From the cell containing the given text, extract its center point as [X, Y] coordinate. 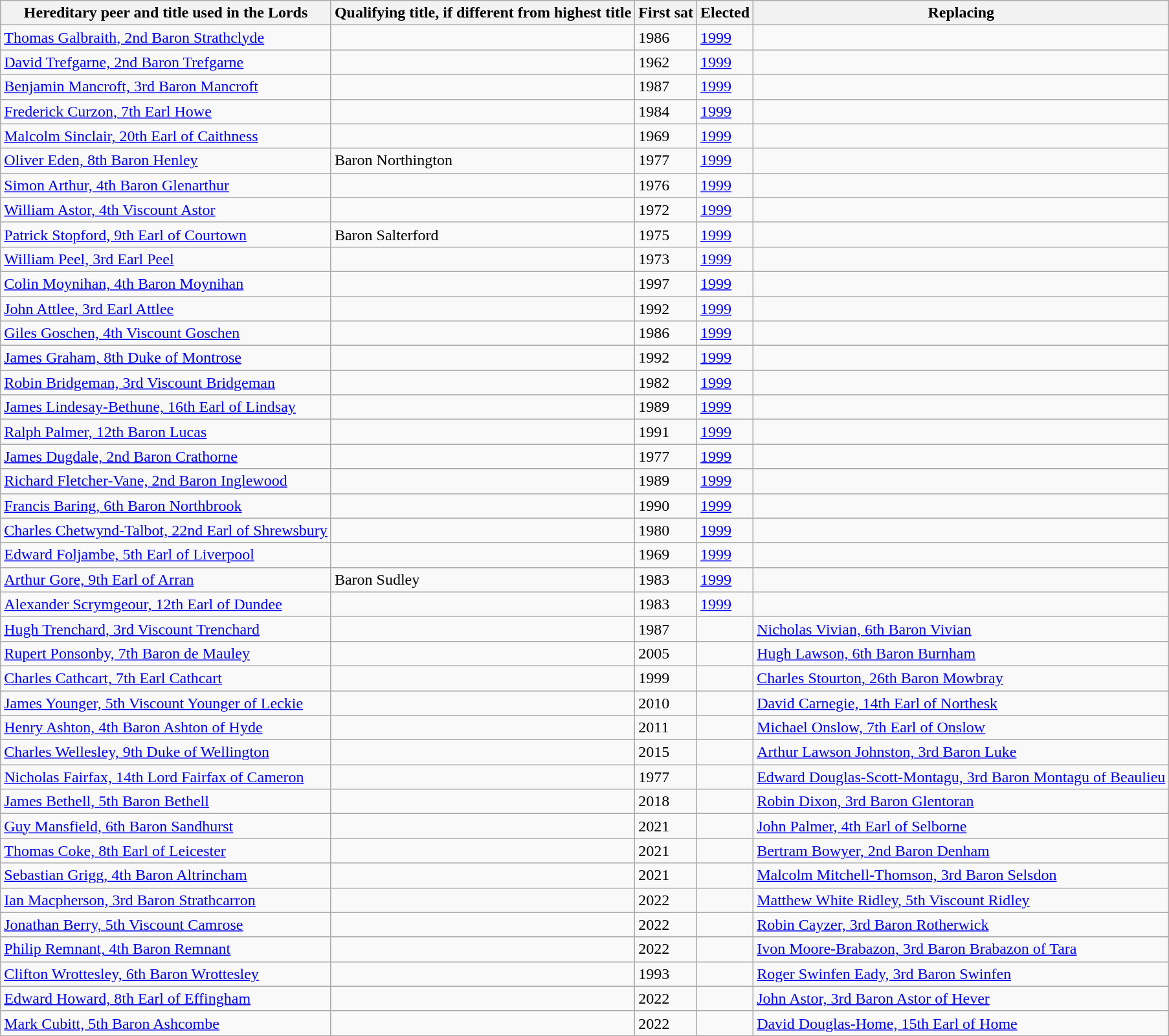
Nicholas Vivian, 6th Baron Vivian [961, 629]
Francis Baring, 6th Baron Northbrook [166, 506]
James Graham, 8th Duke of Montrose [166, 358]
Arthur Lawson Johnston, 3rd Baron Luke [961, 752]
Sebastian Grigg, 4th Baron Altrincham [166, 875]
James Lindesay-Bethune, 16th Earl of Lindsay [166, 407]
Charles Cathcart, 7th Earl Cathcart [166, 678]
Benjamin Mancroft, 3rd Baron Mancroft [166, 87]
2005 [666, 653]
James Younger, 5th Viscount Younger of Leckie [166, 703]
Hugh Lawson, 6th Baron Burnham [961, 653]
David Carnegie, 14th Earl of Northesk [961, 703]
Charles Chetwynd-Talbot, 22nd Earl of Shrewsbury [166, 530]
Simon Arthur, 4th Baron Glenarthur [166, 185]
1972 [666, 210]
Robin Cayzer, 3rd Baron Rotherwick [961, 925]
Robin Dixon, 3rd Baron Glentoran [961, 802]
Qualifying title, if different from highest title [483, 13]
Charles Stourton, 26th Baron Mowbray [961, 678]
Richard Fletcher-Vane, 2nd Baron Inglewood [166, 481]
2015 [666, 752]
1991 [666, 432]
John Palmer, 4th Earl of Selborne [961, 826]
Alexander Scrymgeour, 12th Earl of Dundee [166, 604]
James Dugdale, 2nd Baron Crathorne [166, 456]
Philip Remnant, 4th Baron Remnant [166, 949]
Mark Cubitt, 5th Baron Ashcombe [166, 1023]
Bertram Bowyer, 2nd Baron Denham [961, 851]
Colin Moynihan, 4th Baron Moynihan [166, 284]
Hereditary peer and title used in the Lords [166, 13]
Roger Swinfen Eady, 3rd Baron Swinfen [961, 974]
1990 [666, 506]
Ivon Moore-Brabazon, 3rd Baron Brabazon of Tara [961, 949]
Frederick Curzon, 7th Earl Howe [166, 111]
1975 [666, 234]
2011 [666, 728]
1976 [666, 185]
Elected [725, 13]
Thomas Galbraith, 2nd Baron Strathclyde [166, 38]
William Astor, 4th Viscount Astor [166, 210]
First sat [666, 13]
Oliver Eden, 8th Baron Henley [166, 161]
Jonathan Berry, 5th Viscount Camrose [166, 925]
Rupert Ponsonby, 7th Baron de Mauley [166, 653]
John Astor, 3rd Baron Astor of Hever [961, 998]
1993 [666, 974]
Henry Ashton, 4th Baron Ashton of Hyde [166, 728]
Clifton Wrottesley, 6th Baron Wrottesley [166, 974]
Replacing [961, 13]
Giles Goschen, 4th Viscount Goschen [166, 333]
Michael Onslow, 7th Earl of Onslow [961, 728]
1973 [666, 259]
2018 [666, 802]
1982 [666, 383]
Baron Salterford [483, 234]
Malcolm Mitchell-Thomson, 3rd Baron Selsdon [961, 875]
2010 [666, 703]
David Douglas-Home, 15th Earl of Home [961, 1023]
Guy Mansfield, 6th Baron Sandhurst [166, 826]
Matthew White Ridley, 5th Viscount Ridley [961, 900]
1997 [666, 284]
David Trefgarne, 2nd Baron Trefgarne [166, 62]
Edward Howard, 8th Earl of Effingham [166, 998]
William Peel, 3rd Earl Peel [166, 259]
Baron Sudley [483, 580]
Arthur Gore, 9th Earl of Arran [166, 580]
Robin Bridgeman, 3rd Viscount Bridgeman [166, 383]
1984 [666, 111]
1980 [666, 530]
Baron Northington [483, 161]
Charles Wellesley, 9th Duke of Wellington [166, 752]
James Bethell, 5th Baron Bethell [166, 802]
Edward Douglas-Scott-Montagu, 3rd Baron Montagu of Beaulieu [961, 777]
1962 [666, 62]
John Attlee, 3rd Earl Attlee [166, 309]
Hugh Trenchard, 3rd Viscount Trenchard [166, 629]
Patrick Stopford, 9th Earl of Courtown [166, 234]
Edward Foljambe, 5th Earl of Liverpool [166, 555]
Ian Macpherson, 3rd Baron Strathcarron [166, 900]
Thomas Coke, 8th Earl of Leicester [166, 851]
Ralph Palmer, 12th Baron Lucas [166, 432]
Nicholas Fairfax, 14th Lord Fairfax of Cameron [166, 777]
Malcolm Sinclair, 20th Earl of Caithness [166, 136]
